Capture the cell that displays the provided text and extract its [X, Y] central coordinate. 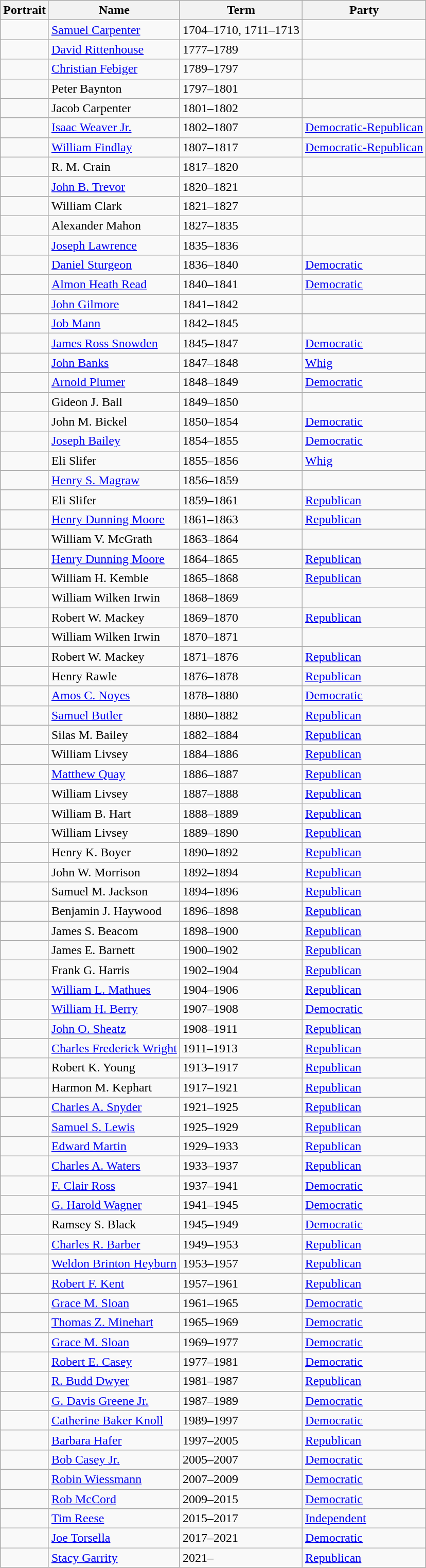
Stacy Garrity [114, 1558]
1941–1945 [241, 1205]
1847–1848 [241, 363]
1929–1933 [241, 1146]
Samuel Carpenter [114, 30]
Charles A. Waters [114, 1166]
1865–1868 [241, 578]
1863–1864 [241, 539]
Henry Rawle [114, 676]
1953–1957 [241, 1264]
1888–1889 [241, 813]
1887–1888 [241, 794]
1890–1892 [241, 852]
R. Budd Dwyer [114, 1381]
Edward Martin [114, 1146]
Job Mann [114, 324]
2015–2017 [241, 1519]
1894–1896 [241, 892]
1789–1797 [241, 69]
Jacob Carpenter [114, 108]
Samuel S. Lewis [114, 1126]
1856–1859 [241, 480]
John Banks [114, 363]
Amos C. Noyes [114, 696]
1911–1913 [241, 1048]
1817–1820 [241, 167]
2005–2007 [241, 1459]
1933–1937 [241, 1166]
1884–1886 [241, 754]
1889–1890 [241, 833]
1841–1842 [241, 304]
1797–1801 [241, 89]
1969–1977 [241, 1342]
2007–2009 [241, 1479]
1902–1904 [241, 970]
Charles Frederick Wright [114, 1048]
1845–1847 [241, 343]
1949–1953 [241, 1244]
William Findlay [114, 147]
Term [241, 10]
John M. Bickel [114, 421]
1859–1861 [241, 500]
Silas M. Bailey [114, 735]
Samuel Butler [114, 715]
Arnold Plumer [114, 382]
1921–1925 [241, 1107]
1855–1856 [241, 461]
William B. Hart [114, 813]
1840–1841 [241, 285]
Daniel Sturgeon [114, 265]
1981–1987 [241, 1381]
Weldon Brinton Heyburn [114, 1264]
Henry S. Magraw [114, 480]
Name [114, 10]
Party [364, 10]
John B. Trevor [114, 186]
1835–1836 [241, 245]
1802–1807 [241, 128]
Bob Casey Jr. [114, 1459]
1876–1878 [241, 676]
Portrait [25, 10]
James S. Beacom [114, 931]
Alexander Mahon [114, 225]
Robert E. Casey [114, 1362]
1957–1961 [241, 1283]
1849–1850 [241, 402]
1848–1849 [241, 382]
1898–1900 [241, 931]
James Ross Snowden [114, 343]
Ramsey S. Black [114, 1225]
F. Clair Ross [114, 1185]
2021– [241, 1558]
1854–1855 [241, 441]
1869–1870 [241, 618]
1842–1845 [241, 324]
1861–1863 [241, 519]
Henry K. Boyer [114, 852]
1900–1902 [241, 950]
1886–1887 [241, 774]
1878–1880 [241, 696]
Independent [364, 1519]
Catherine Baker Knoll [114, 1420]
William H. Berry [114, 1009]
Rob McCord [114, 1499]
1821–1827 [241, 206]
Charles R. Barber [114, 1244]
G. Davis Greene Jr. [114, 1401]
Tim Reese [114, 1519]
1965–1969 [241, 1323]
Charles A. Snyder [114, 1107]
G. Harold Wagner [114, 1205]
1870–1871 [241, 637]
Gideon J. Ball [114, 402]
Frank G. Harris [114, 970]
William L. Mathues [114, 990]
1937–1941 [241, 1185]
R. M. Crain [114, 167]
William Clark [114, 206]
1871–1876 [241, 657]
Robert K. Young [114, 1068]
1907–1908 [241, 1009]
Joe Torsella [114, 1538]
Harmon M. Kephart [114, 1087]
1882–1884 [241, 735]
2009–2015 [241, 1499]
1704–1710, 1711–1713 [241, 30]
1820–1821 [241, 186]
Almon Heath Read [114, 285]
Thomas Z. Minehart [114, 1323]
1807–1817 [241, 147]
1989–1997 [241, 1420]
1945–1949 [241, 1225]
Isaac Weaver Jr. [114, 128]
John O. Sheatz [114, 1029]
Peter Baynton [114, 89]
1892–1894 [241, 872]
1850–1854 [241, 421]
2017–2021 [241, 1538]
Christian Febiger [114, 69]
1896–1898 [241, 911]
1997–2005 [241, 1440]
1987–1989 [241, 1401]
1908–1911 [241, 1029]
Barbara Hafer [114, 1440]
1777–1789 [241, 49]
1836–1840 [241, 265]
Joseph Bailey [114, 441]
David Rittenhouse [114, 49]
Robert F. Kent [114, 1283]
John W. Morrison [114, 872]
William H. Kemble [114, 578]
Benjamin J. Haywood [114, 911]
1868–1869 [241, 598]
Robin Wiessmann [114, 1479]
1880–1882 [241, 715]
1827–1835 [241, 225]
Matthew Quay [114, 774]
1801–1802 [241, 108]
James E. Barnett [114, 950]
1961–1965 [241, 1303]
1977–1981 [241, 1362]
John Gilmore [114, 304]
William V. McGrath [114, 539]
Joseph Lawrence [114, 245]
1864–1865 [241, 558]
1913–1917 [241, 1068]
1917–1921 [241, 1087]
1904–1906 [241, 990]
Samuel M. Jackson [114, 892]
1925–1929 [241, 1126]
